Search for the cell housing the specified text and yield its [X, Y] center coordinate. 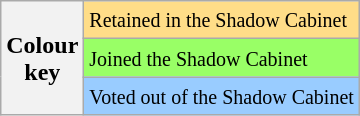
Retained in the Shadow Cabinet [222, 20]
Joined the Shadow Cabinet [222, 58]
Colourkey [42, 58]
Voted out of the Shadow Cabinet [222, 96]
